Detect which cell encompasses the target text, then output its (x, y) center coordinate. 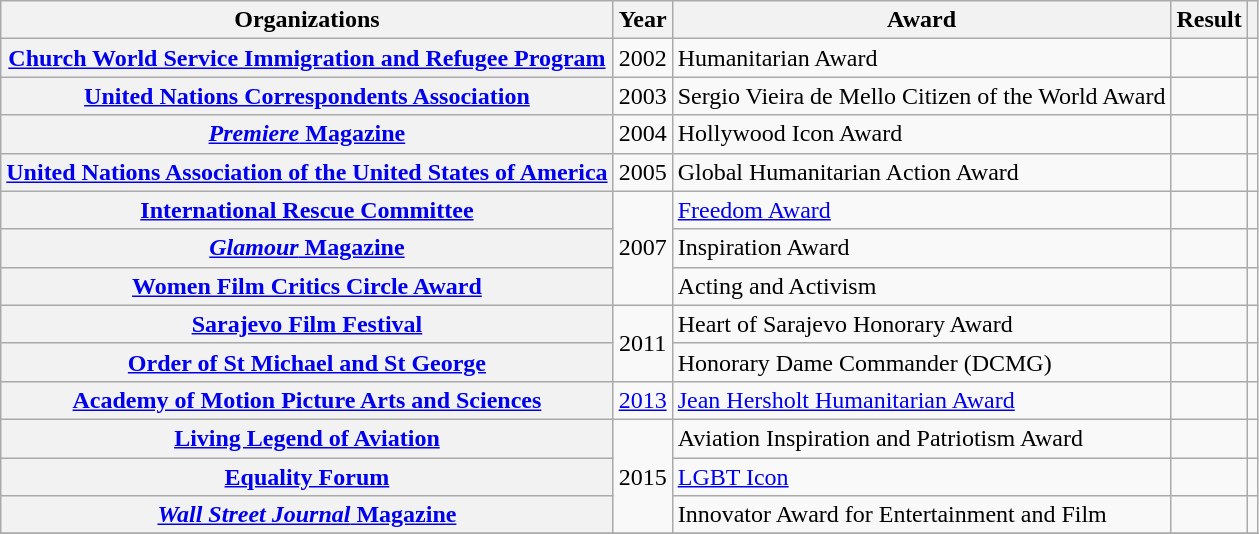
2011 (642, 343)
Hollywood Icon Award (922, 134)
Acting and Activism (922, 286)
2005 (642, 172)
Freedom Award (922, 210)
LGBT Icon (922, 477)
2015 (642, 476)
Organizations (307, 20)
Sergio Vieira de Mello Citizen of the World Award (922, 96)
Honorary Dame Commander (DCMG) (922, 362)
Aviation Inspiration and Patriotism Award (922, 438)
Women Film Critics Circle Award (307, 286)
2007 (642, 248)
Innovator Award for Entertainment and Film (922, 515)
Living Legend of Aviation (307, 438)
Order of St Michael and St George (307, 362)
Humanitarian Award (922, 58)
Jean Hersholt Humanitarian Award (922, 400)
Glamour Magazine (307, 248)
Church World Service Immigration and Refugee Program (307, 58)
Premiere Magazine (307, 134)
2004 (642, 134)
United Nations Correspondents Association (307, 96)
Inspiration Award (922, 248)
Global Humanitarian Action Award (922, 172)
Result (1209, 20)
United Nations Association of the United States of America (307, 172)
2013 (642, 400)
2003 (642, 96)
Academy of Motion Picture Arts and Sciences (307, 400)
Heart of Sarajevo Honorary Award (922, 324)
Award (922, 20)
2002 (642, 58)
Equality Forum (307, 477)
Wall Street Journal Magazine (307, 515)
International Rescue Committee (307, 210)
Year (642, 20)
Sarajevo Film Festival (307, 324)
